Search for the cell housing the specified text and yield its (X, Y) center coordinate. 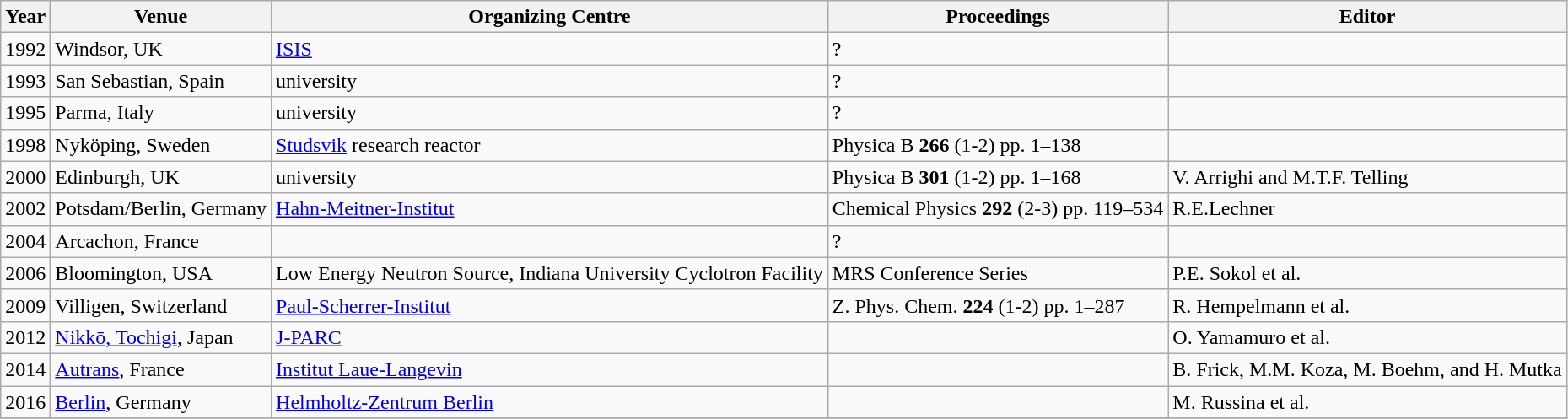
M. Russina et al. (1367, 402)
1998 (25, 145)
Paul-Scherrer-Institut (550, 305)
2016 (25, 402)
1995 (25, 113)
Proceedings (997, 17)
Year (25, 17)
1993 (25, 81)
Villigen, Switzerland (161, 305)
V. Arrighi and M.T.F. Telling (1367, 177)
Potsdam/Berlin, Germany (161, 209)
Institut Laue-Langevin (550, 369)
Arcachon, France (161, 241)
R. Hempelmann et al. (1367, 305)
San Sebastian, Spain (161, 81)
2002 (25, 209)
2004 (25, 241)
Bloomington, USA (161, 273)
Berlin, Germany (161, 402)
MRS Conference Series (997, 273)
J-PARC (550, 337)
Edinburgh, UK (161, 177)
Low Energy Neutron Source, Indiana University Cyclotron Facility (550, 273)
Physica B 301 (1-2) pp. 1–168 (997, 177)
Venue (161, 17)
O. Yamamuro et al. (1367, 337)
2000 (25, 177)
Nyköping, Sweden (161, 145)
Chemical Physics 292 (2-3) pp. 119–534 (997, 209)
2009 (25, 305)
Studsvik research reactor (550, 145)
Editor (1367, 17)
Hahn-Meitner-Institut (550, 209)
Nikkō, Tochigi, Japan (161, 337)
2014 (25, 369)
R.E.Lechner (1367, 209)
ISIS (550, 49)
1992 (25, 49)
B. Frick, M.M. Koza, M. Boehm, and H. Mutka (1367, 369)
Physica B 266 (1-2) pp. 1–138 (997, 145)
Parma, Italy (161, 113)
2006 (25, 273)
Windsor, UK (161, 49)
Organizing Centre (550, 17)
2012 (25, 337)
Autrans, France (161, 369)
Z. Phys. Chem. 224 (1-2) pp. 1–287 (997, 305)
Helmholtz-Zentrum Berlin (550, 402)
P.E. Sokol et al. (1367, 273)
